Capture the cell that displays the provided text and extract its [X, Y] central coordinate. 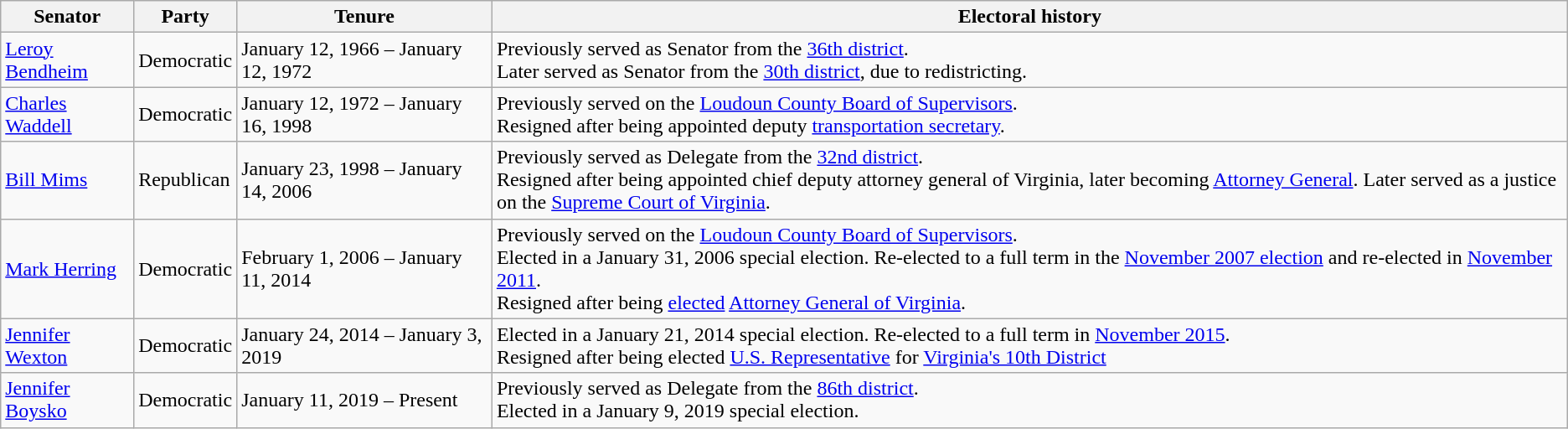
Previously served as Delegate from the 86th district.Elected in a January 9, 2019 special election. [1029, 401]
Bill Mims [67, 180]
January 12, 1966 – January 12, 1972 [365, 60]
Charles Waddell [67, 114]
January 12, 1972 – January 16, 1998 [365, 114]
Jennifer Wexton [67, 345]
Senator [67, 17]
January 23, 1998 – January 14, 2006 [365, 180]
Leroy Bendheim [67, 60]
Previously served as Senator from the 36th district.Later served as Senator from the 30th district, due to redistricting. [1029, 60]
January 24, 2014 – January 3, 2019 [365, 345]
Republican [186, 180]
Electoral history [1029, 17]
February 1, 2006 – January 11, 2014 [365, 268]
Tenure [365, 17]
Party [186, 17]
Mark Herring [67, 268]
Jennifer Boysko [67, 401]
January 11, 2019 – Present [365, 401]
Previously served on the Loudoun County Board of Supervisors.Resigned after being appointed deputy transportation secretary. [1029, 114]
